Capture the cell that displays the provided text and extract its [X, Y] central coordinate. 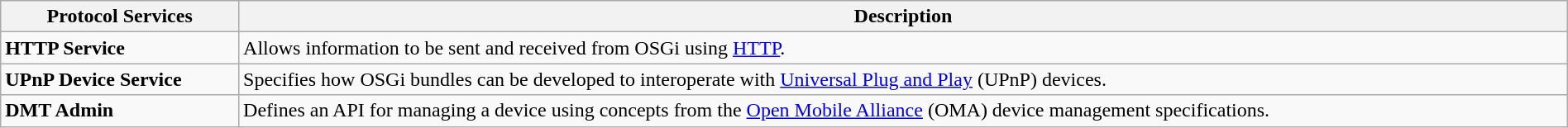
DMT Admin [120, 111]
Protocol Services [120, 17]
Specifies how OSGi bundles can be developed to interoperate with Universal Plug and Play (UPnP) devices. [903, 79]
Description [903, 17]
Allows information to be sent and received from OSGi using HTTP. [903, 48]
Defines an API for managing a device using concepts from the Open Mobile Alliance (OMA) device management specifications. [903, 111]
HTTP Service [120, 48]
UPnP Device Service [120, 79]
